Identify which cell holds the provided text, then report its [X, Y] central coordinate. 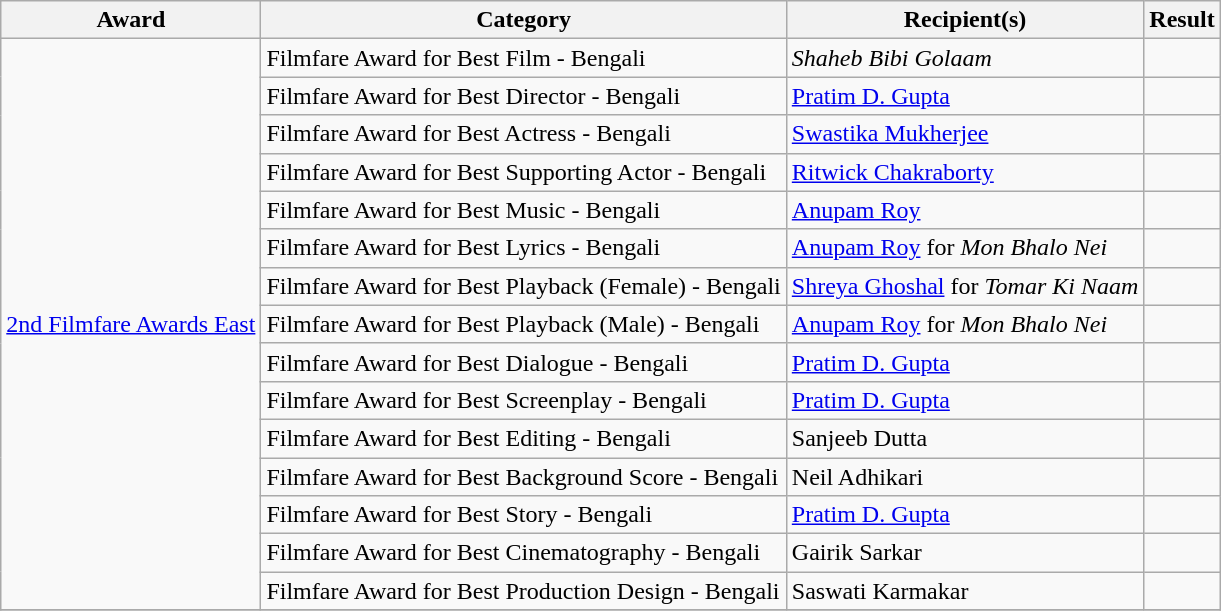
Anupam Roy [965, 210]
Filmfare Award for Best Director - Bengali [524, 96]
Filmfare Award for Best Actress - Bengali [524, 134]
Swastika Mukherjee [965, 134]
Result [1182, 20]
Filmfare Award for Best Film - Bengali [524, 58]
Recipient(s) [965, 20]
Category [524, 20]
Shreya Ghoshal for Tomar Ki Naam [965, 286]
Filmfare Award for Best Cinematography - Bengali [524, 553]
Filmfare Award for Best Lyrics - Bengali [524, 248]
Filmfare Award for Best Production Design - Bengali [524, 591]
Shaheb Bibi Golaam [965, 58]
Filmfare Award for Best Supporting Actor - Bengali [524, 172]
Saswati Karmakar [965, 591]
Neil Adhikari [965, 477]
Filmfare Award for Best Background Score - Bengali [524, 477]
2nd Filmfare Awards East [131, 324]
Filmfare Award for Best Dialogue - Bengali [524, 362]
Filmfare Award for Best Music - Bengali [524, 210]
Filmfare Award for Best Story - Bengali [524, 515]
Sanjeeb Dutta [965, 438]
Filmfare Award for Best Playback (Male) - Bengali [524, 324]
Ritwick Chakraborty [965, 172]
Filmfare Award for Best Playback (Female) - Bengali [524, 286]
Gairik Sarkar [965, 553]
Award [131, 20]
Filmfare Award for Best Editing - Bengali [524, 438]
Filmfare Award for Best Screenplay - Bengali [524, 400]
